Search for the cell housing the specified text and yield its (x, y) center coordinate. 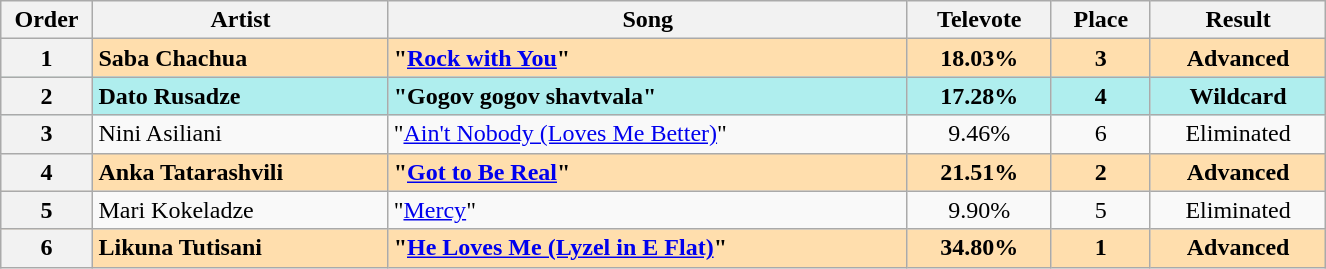
"Gogov gogov shavtvala" (648, 96)
21.51% (979, 172)
9.46% (979, 134)
Televote (979, 20)
9.90% (979, 210)
"He Loves Me (Lyzel in E Flat)" (648, 248)
18.03% (979, 58)
Nini Asiliani (240, 134)
17.28% (979, 96)
Wildcard (1238, 96)
"Rock with You" (648, 58)
Song (648, 20)
Anka Tatarashvili (240, 172)
Dato Rusadze (240, 96)
Saba Chachua (240, 58)
Place (1100, 20)
34.80% (979, 248)
Order (46, 20)
Artist (240, 20)
Mari Kokeladze (240, 210)
"Got to Be Real" (648, 172)
Likuna Tutisani (240, 248)
"Mercy" (648, 210)
"Ain't Nobody (Loves Me Better)" (648, 134)
Result (1238, 20)
